Identify which cell holds the provided text, then report its (X, Y) central coordinate. 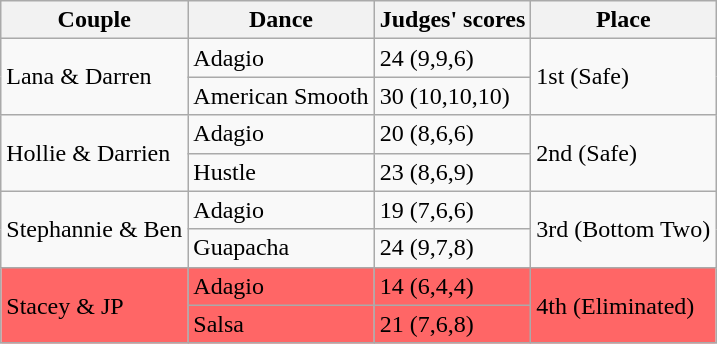
21 (7,6,8) (452, 324)
Salsa (281, 324)
Hollie & Darrien (94, 153)
14 (6,4,4) (452, 286)
24 (9,9,6) (452, 58)
4th (Eliminated) (624, 305)
19 (7,6,6) (452, 210)
Place (624, 20)
Stephannie & Ben (94, 229)
Dance (281, 20)
Hustle (281, 172)
24 (9,7,8) (452, 248)
Guapacha (281, 248)
2nd (Safe) (624, 153)
1st (Safe) (624, 77)
20 (8,6,6) (452, 134)
30 (10,10,10) (452, 96)
Couple (94, 20)
American Smooth (281, 96)
Lana & Darren (94, 77)
23 (8,6,9) (452, 172)
Judges' scores (452, 20)
3rd (Bottom Two) (624, 229)
Stacey & JP (94, 305)
